Return [x, y] of the center of cell containing provided text 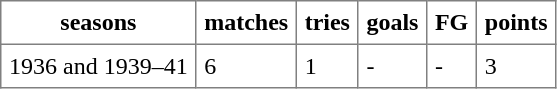
6 [246, 66]
matches [246, 23]
points [516, 23]
goals [392, 23]
tries [327, 23]
seasons [98, 23]
FG [452, 23]
1936 and 1939–41 [98, 66]
3 [516, 66]
1 [327, 66]
